Find where the given text appears and provide that cell's center as [X, Y] coordinate. 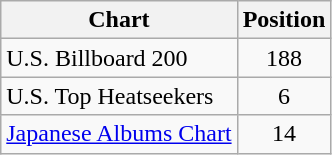
Position [284, 20]
6 [284, 96]
Chart [119, 20]
188 [284, 58]
U.S. Billboard 200 [119, 58]
Japanese Albums Chart [119, 134]
14 [284, 134]
U.S. Top Heatseekers [119, 96]
